Return (X, Y) of the center of cell containing provided text 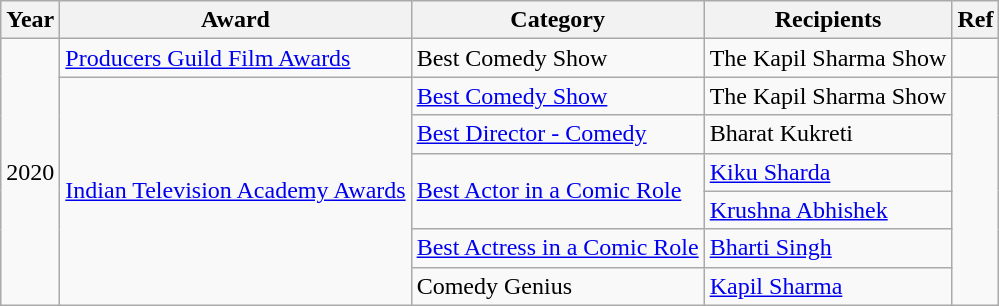
Recipients (828, 20)
Best Actor in a Comic Role (558, 191)
Comedy Genius (558, 286)
Best Actress in a Comic Role (558, 248)
Award (236, 20)
Category (558, 20)
Bharti Singh (828, 248)
Year (30, 20)
Best Director - Comedy (558, 134)
Ref (976, 20)
Bharat Kukreti (828, 134)
Indian Television Academy Awards (236, 191)
Kiku Sharda (828, 172)
Kapil Sharma (828, 286)
2020 (30, 172)
Krushna Abhishek (828, 210)
Producers Guild Film Awards (236, 58)
